For the text-containing cell, return its midpoint in [x, y] coordinate format. 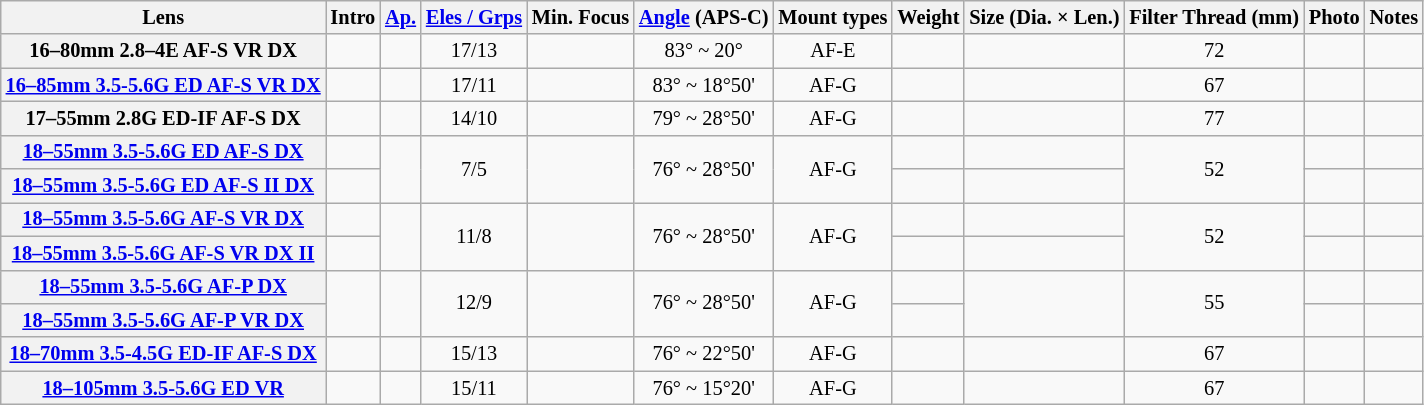
18–105mm 3.5-5.6G ED VR [164, 388]
76° ~ 15°20' [704, 388]
7/5 [474, 168]
55 [1214, 304]
18–55mm 3.5-5.6G ED AF-S II DX [164, 186]
76° ~ 22°50' [704, 354]
Photo [1334, 17]
72 [1214, 51]
14/10 [474, 118]
18–55mm 3.5-5.6G AF-S VR DX [164, 219]
17/11 [474, 85]
18–55mm 3.5-5.6G AF-P DX [164, 287]
Lens [164, 17]
Min. Focus [580, 17]
15/13 [474, 354]
18–55mm 3.5-5.6G ED AF-S DX [164, 152]
Weight [928, 17]
12/9 [474, 304]
Eles / Grps [474, 17]
Mount types [832, 17]
18–55mm 3.5-5.6G AF-S VR DX II [164, 253]
16–85mm 3.5-5.6G ED AF-S VR DX [164, 85]
Ap. [400, 17]
83° ~ 18°50' [704, 85]
16–80mm 2.8–4E AF-S VR DX [164, 51]
17–55mm 2.8G ED-IF AF-S DX [164, 118]
77 [1214, 118]
Notes [1394, 17]
11/8 [474, 236]
18–70mm 3.5-4.5G ED-IF AF-S DX [164, 354]
Angle (APS-C) [704, 17]
Intro [354, 17]
83° ~ 20° [704, 51]
Size (Dia. × Len.) [1044, 17]
17/13 [474, 51]
79° ~ 28°50' [704, 118]
Filter Thread (mm) [1214, 17]
18–55mm 3.5-5.6G AF-P VR DX [164, 320]
AF-E [832, 51]
15/11 [474, 388]
